Search for the cell housing the specified text and yield its [x, y] center coordinate. 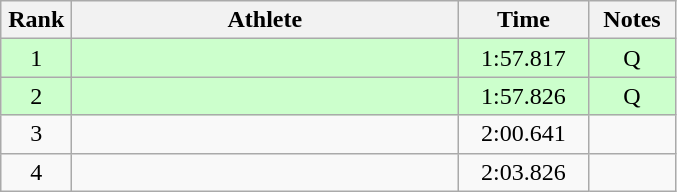
3 [36, 134]
Time [524, 20]
Notes [632, 20]
Athlete [265, 20]
4 [36, 172]
2:03.826 [524, 172]
1 [36, 58]
2:00.641 [524, 134]
2 [36, 96]
1:57.826 [524, 96]
Rank [36, 20]
1:57.817 [524, 58]
